Extract the [X, Y] coordinate from the center of the cell holding the provided text.  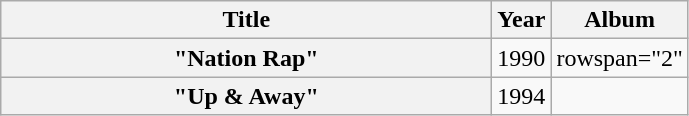
"Nation Rap" [246, 58]
Album [620, 20]
1994 [522, 96]
rowspan="2" [620, 58]
Year [522, 20]
"Up & Away" [246, 96]
Title [246, 20]
1990 [522, 58]
